Output the (x, y) coordinate of the center of the cell containing the given text.  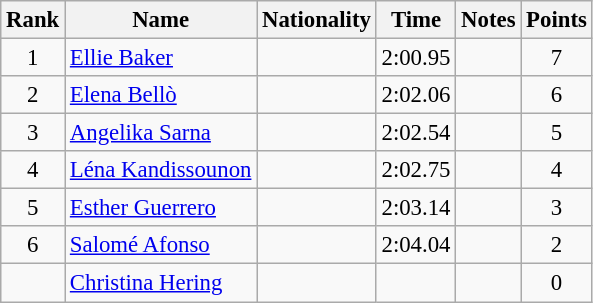
2:02.54 (416, 133)
2:04.04 (416, 245)
0 (556, 283)
Notes (488, 20)
Points (556, 20)
2:00.95 (416, 58)
Name (161, 20)
Salomé Afonso (161, 245)
Angelika Sarna (161, 133)
2:02.75 (416, 170)
Rank (33, 20)
Elena Bellò (161, 95)
Time (416, 20)
7 (556, 58)
2:02.06 (416, 95)
1 (33, 58)
Christina Hering (161, 283)
Léna Kandissounon (161, 170)
Ellie Baker (161, 58)
2:03.14 (416, 208)
Esther Guerrero (161, 208)
Nationality (316, 20)
